For the text-containing cell, return its midpoint in (X, Y) coordinate format. 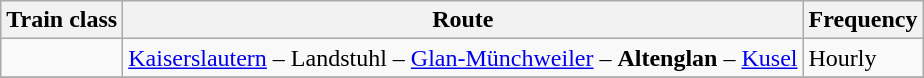
Route (463, 20)
Train class (62, 20)
Kaiserslautern – Landstuhl – Glan-Münchweiler – Altenglan – Kusel (463, 58)
Hourly (863, 58)
Frequency (863, 20)
